For the text-containing cell, return its midpoint in [x, y] coordinate format. 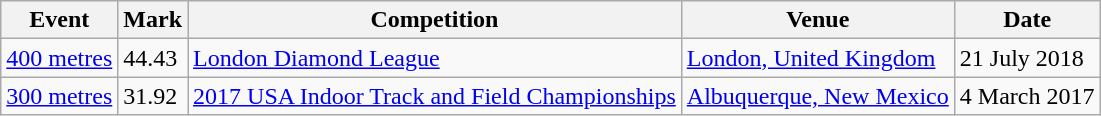
400 metres [60, 58]
London, United Kingdom [818, 58]
Competition [435, 20]
Date [1027, 20]
31.92 [153, 96]
300 metres [60, 96]
4 March 2017 [1027, 96]
Albuquerque, New Mexico [818, 96]
21 July 2018 [1027, 58]
London Diamond League [435, 58]
2017 USA Indoor Track and Field Championships [435, 96]
44.43 [153, 58]
Event [60, 20]
Venue [818, 20]
Mark [153, 20]
